Output the [x, y] coordinate of the center of the cell containing the given text.  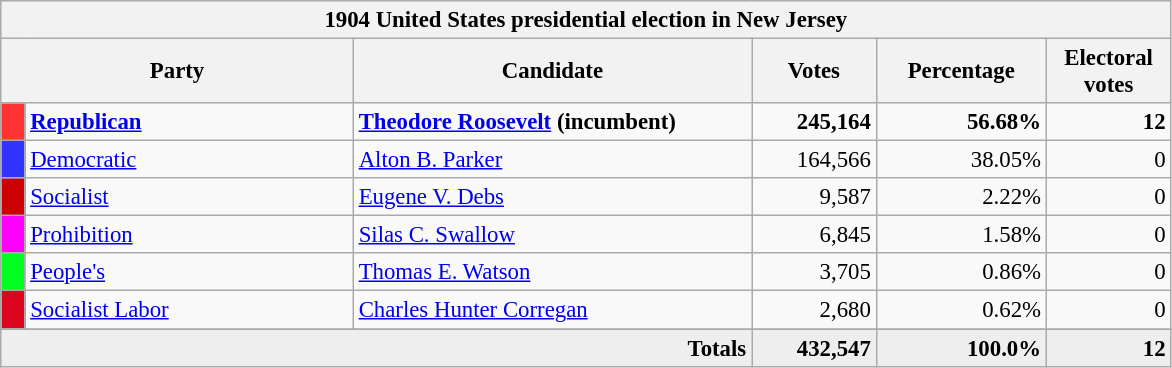
Party [178, 72]
100.0% [961, 348]
38.05% [961, 160]
164,566 [814, 160]
245,164 [814, 122]
Republican [189, 122]
0.62% [961, 310]
1904 United States presidential election in New Jersey [586, 20]
Socialist [189, 197]
Prohibition [189, 235]
Electoral votes [1108, 72]
Socialist Labor [189, 310]
9,587 [814, 197]
1.58% [961, 235]
Alton B. Parker [552, 160]
Totals [376, 348]
Votes [814, 72]
3,705 [814, 273]
Charles Hunter Corregan [552, 310]
Silas C. Swallow [552, 235]
Eugene V. Debs [552, 197]
Theodore Roosevelt (incumbent) [552, 122]
Percentage [961, 72]
432,547 [814, 348]
56.68% [961, 122]
0.86% [961, 273]
People's [189, 273]
Candidate [552, 72]
Thomas E. Watson [552, 273]
6,845 [814, 235]
2,680 [814, 310]
Democratic [189, 160]
2.22% [961, 197]
